Detect which cell encompasses the target text, then output its [X, Y] center coordinate. 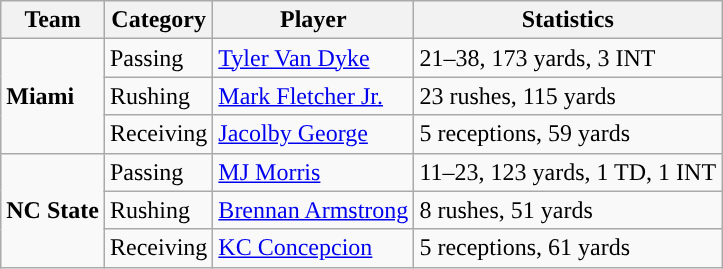
Team [53, 20]
23 rushes, 115 yards [568, 96]
11–23, 123 yards, 1 TD, 1 INT [568, 172]
Mark Fletcher Jr. [314, 96]
Statistics [568, 20]
5 receptions, 59 yards [568, 134]
Brennan Armstrong [314, 210]
Jacolby George [314, 134]
KC Concepcion [314, 248]
Miami [53, 96]
Player [314, 20]
Tyler Van Dyke [314, 58]
NC State [53, 210]
8 rushes, 51 yards [568, 210]
Category [158, 20]
MJ Morris [314, 172]
21–38, 173 yards, 3 INT [568, 58]
5 receptions, 61 yards [568, 248]
